From the cell containing the given text, extract its center point as [x, y] coordinate. 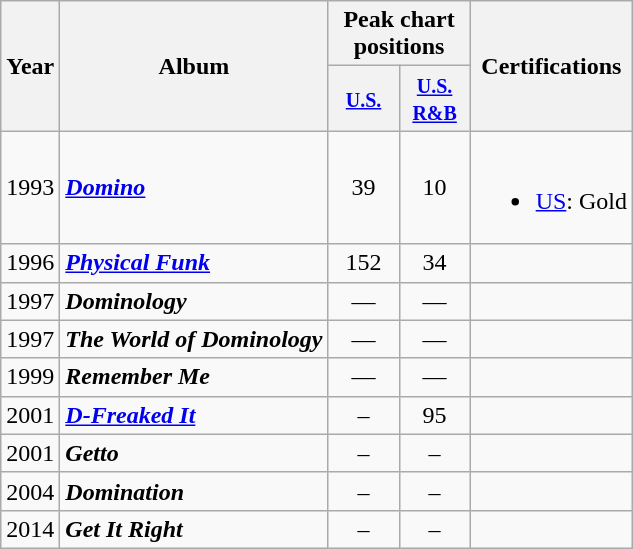
Domination [194, 491]
2014 [30, 529]
Getto [194, 453]
95 [434, 415]
10 [434, 188]
D-Freaked It [194, 415]
Remember Me [194, 377]
Certifications [551, 66]
Physical Funk [194, 263]
2004 [30, 491]
Year [30, 66]
US: Gold [551, 188]
1993 [30, 188]
1996 [30, 263]
Album [194, 66]
U.S. [364, 98]
34 [434, 263]
Domino [194, 188]
1999 [30, 377]
The World of Dominology [194, 339]
U.S. R&B [434, 98]
Dominology [194, 301]
Get It Right [194, 529]
Peak chart positions [399, 34]
152 [364, 263]
39 [364, 188]
